For the text-containing cell, return its midpoint in [x, y] coordinate format. 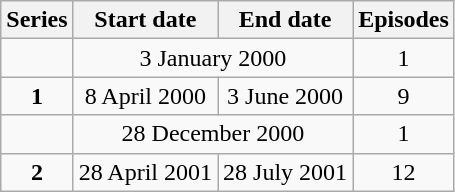
3 June 2000 [286, 96]
End date [286, 20]
28 April 2001 [145, 172]
3 January 2000 [212, 58]
28 July 2001 [286, 172]
Start date [145, 20]
Episodes [404, 20]
28 December 2000 [212, 134]
12 [404, 172]
2 [37, 172]
Series [37, 20]
9 [404, 96]
8 April 2000 [145, 96]
